Provide the (X, Y) coordinate of the cell's center where the given text is located.  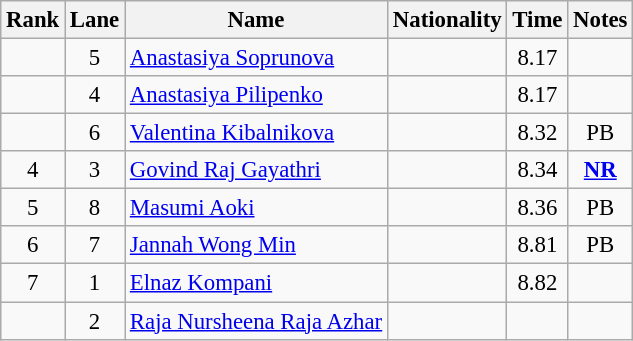
Raja Nursheena Raja Azhar (256, 321)
8.81 (538, 245)
Notes (600, 20)
3 (95, 170)
Elnaz Kompani (256, 283)
Lane (95, 20)
Rank (33, 20)
8.32 (538, 133)
Time (538, 20)
NR (600, 170)
Jannah Wong Min (256, 245)
Nationality (448, 20)
Name (256, 20)
Anastasiya Soprunova (256, 58)
1 (95, 283)
Valentina Kibalnikova (256, 133)
Govind Raj Gayathri (256, 170)
8 (95, 208)
Masumi Aoki (256, 208)
8.34 (538, 170)
Anastasiya Pilipenko (256, 95)
8.82 (538, 283)
8.36 (538, 208)
2 (95, 321)
